Provide the (x, y) coordinate of the cell's center where the given text is located.  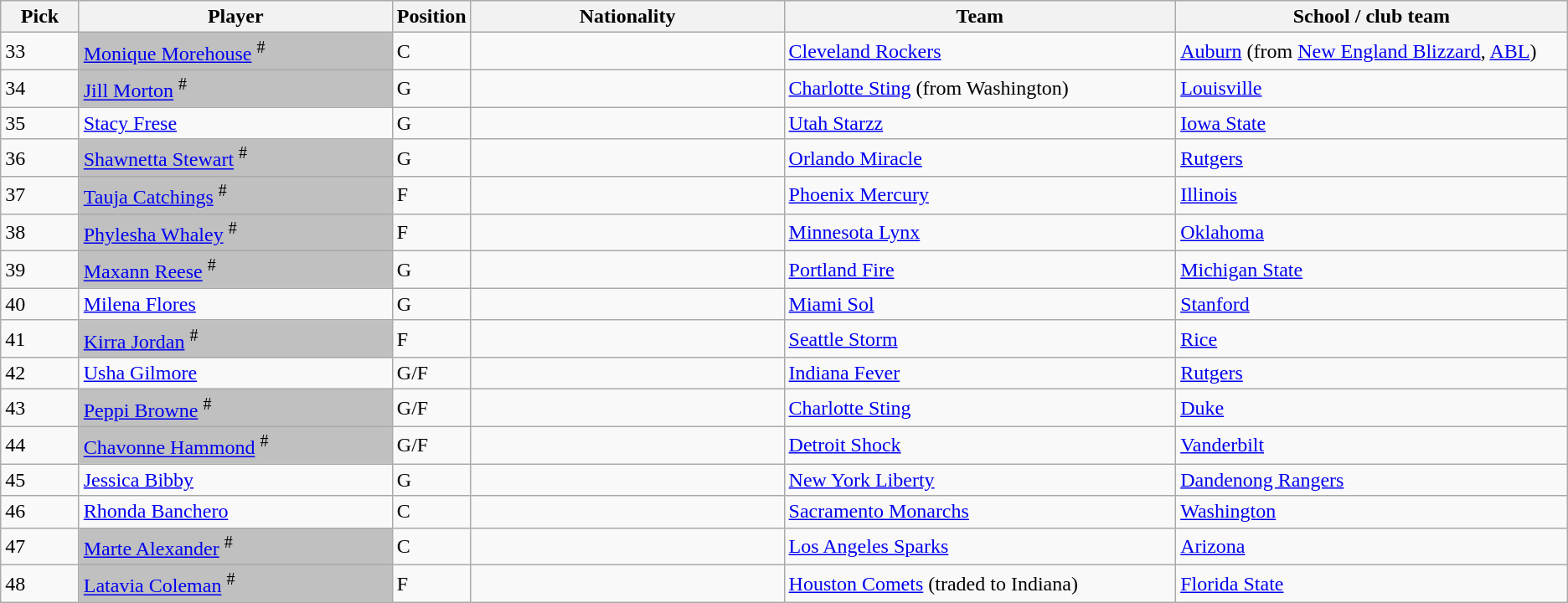
Marte Alexander # (235, 546)
44 (40, 446)
Washington (1372, 512)
48 (40, 585)
Detroit Shock (980, 446)
Duke (1372, 409)
37 (40, 196)
42 (40, 374)
47 (40, 546)
Los Angeles Sparks (980, 546)
Utah Starzz (980, 123)
40 (40, 304)
Florida State (1372, 585)
Team (980, 17)
43 (40, 409)
45 (40, 480)
Stacy Frese (235, 123)
Michigan State (1372, 270)
New York Liberty (980, 480)
Shawnetta Stewart # (235, 157)
Rice (1372, 338)
Phoenix Mercury (980, 196)
33 (40, 52)
Cleveland Rockers (980, 52)
Orlando Miracle (980, 157)
Vanderbilt (1372, 446)
Tauja Catchings # (235, 196)
Peppi Browne # (235, 409)
Phylesha Whaley # (235, 233)
Auburn (from New England Blizzard, ABL) (1372, 52)
Latavia Coleman # (235, 585)
Charlotte Sting (980, 409)
Illinois (1372, 196)
Minnesota Lynx (980, 233)
Pick (40, 17)
34 (40, 89)
Kirra Jordan # (235, 338)
Usha Gilmore (235, 374)
Portland Fire (980, 270)
Stanford (1372, 304)
Nationality (627, 17)
Charlotte Sting (from Washington) (980, 89)
Chavonne Hammond # (235, 446)
Seattle Storm (980, 338)
35 (40, 123)
36 (40, 157)
Louisville (1372, 89)
Jessica Bibby (235, 480)
39 (40, 270)
School / club team (1372, 17)
Sacramento Monarchs (980, 512)
46 (40, 512)
Arizona (1372, 546)
Jill Morton # (235, 89)
Monique Morehouse # (235, 52)
Miami Sol (980, 304)
Houston Comets (traded to Indiana) (980, 585)
Oklahoma (1372, 233)
Maxann Reese # (235, 270)
Rhonda Banchero (235, 512)
Dandenong Rangers (1372, 480)
Iowa State (1372, 123)
Indiana Fever (980, 374)
41 (40, 338)
Position (431, 17)
Player (235, 17)
Milena Flores (235, 304)
38 (40, 233)
